Search for the cell housing the specified text and yield its [x, y] center coordinate. 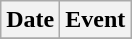
Date [30, 20]
Event [96, 20]
